For the text-containing cell, return its midpoint in [X, Y] coordinate format. 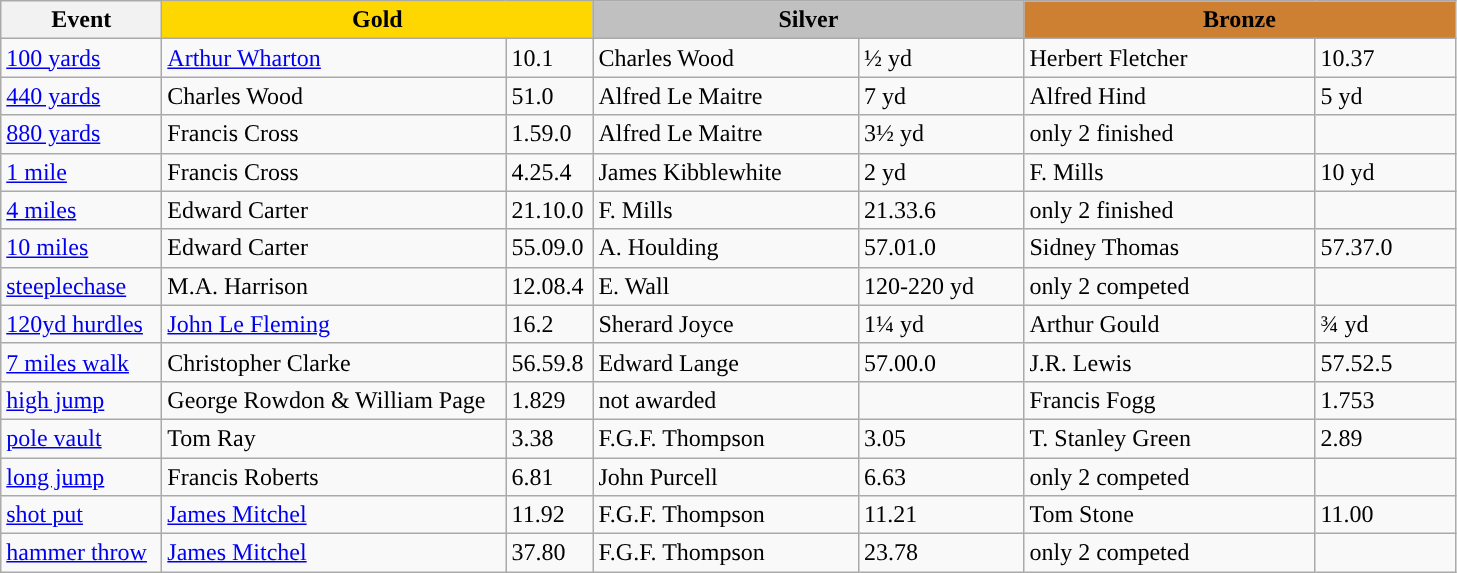
1 mile [82, 172]
7 yd [940, 96]
hammer throw [82, 553]
¾ yd [1385, 324]
120-220 yd [940, 286]
10 yd [1385, 172]
Arthur Gould [1170, 324]
12.08.4 [550, 286]
Sidney Thomas [1170, 248]
pole vault [82, 438]
57.00.0 [940, 362]
Event [82, 20]
James Kibblewhite [726, 172]
55.09.0 [550, 248]
11.00 [1385, 515]
Arthur Wharton [334, 58]
4.25.4 [550, 172]
Herbert Fletcher [1170, 58]
10.1 [550, 58]
57.37.0 [1385, 248]
6.63 [940, 477]
4 miles [82, 210]
Alfred Hind [1170, 96]
Gold [378, 20]
57.01.0 [940, 248]
Bronze [1240, 20]
11.21 [940, 515]
John Purcell [726, 477]
23.78 [940, 553]
Tom Stone [1170, 515]
long jump [82, 477]
T. Stanley Green [1170, 438]
A. Houlding [726, 248]
57.52.5 [1385, 362]
16.2 [550, 324]
3.05 [940, 438]
1.59.0 [550, 134]
Edward Lange [726, 362]
M.A. Harrison [334, 286]
Francis Fogg [1170, 400]
Christopher Clarke [334, 362]
not awarded [726, 400]
3½ yd [940, 134]
Silver [808, 20]
120yd hurdles [82, 324]
880 yards [82, 134]
John Le Fleming [334, 324]
E. Wall [726, 286]
high jump [82, 400]
George Rowdon & William Page [334, 400]
5 yd [1385, 96]
56.59.8 [550, 362]
1.829 [550, 400]
37.80 [550, 553]
1¼ yd [940, 324]
11.92 [550, 515]
7 miles walk [82, 362]
10 miles [82, 248]
6.81 [550, 477]
100 yards [82, 58]
Tom Ray [334, 438]
3.38 [550, 438]
10.37 [1385, 58]
Francis Roberts [334, 477]
steeplechase [82, 286]
½ yd [940, 58]
J.R. Lewis [1170, 362]
21.33.6 [940, 210]
shot put [82, 515]
51.0 [550, 96]
Sherard Joyce [726, 324]
1.753 [1385, 400]
2 yd [940, 172]
21.10.0 [550, 210]
440 yards [82, 96]
2.89 [1385, 438]
